From the cell containing the given text, extract its center point as [x, y] coordinate. 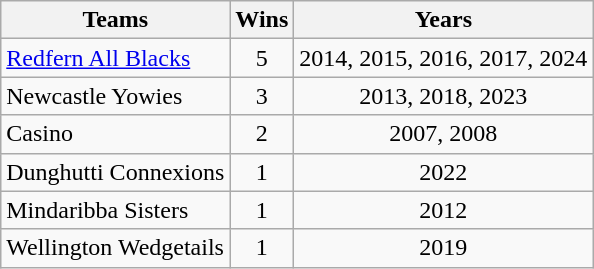
Mindaribba Sisters [116, 210]
2012 [444, 210]
Wins [262, 20]
2022 [444, 172]
Teams [116, 20]
3 [262, 96]
2007, 2008 [444, 134]
Dunghutti Connexions [116, 172]
5 [262, 58]
Wellington Wedgetails [116, 248]
2013, 2018, 2023 [444, 96]
2 [262, 134]
Years [444, 20]
Redfern All Blacks [116, 58]
Newcastle Yowies [116, 96]
2019 [444, 248]
Casino [116, 134]
2014, 2015, 2016, 2017, 2024 [444, 58]
